From the cell containing the given text, extract its center point as [X, Y] coordinate. 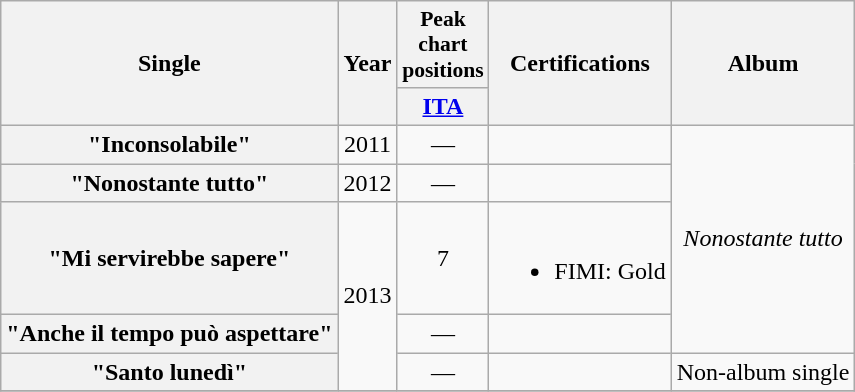
"Anche il tempo può aspettare" [170, 334]
"Nonostante tutto" [170, 183]
2013 [368, 296]
Album [763, 64]
Non-album single [763, 372]
Peak chartpositions [443, 44]
2011 [368, 144]
"Santo lunedì" [170, 372]
Nonostante tutto [763, 238]
Year [368, 64]
Single [170, 64]
2012 [368, 183]
FIMI: Gold [580, 258]
Certifications [580, 64]
7 [443, 258]
ITA [443, 106]
"Mi servirebbe sapere" [170, 258]
"Inconsolabile" [170, 144]
